Return (x, y) of the center of cell containing provided text 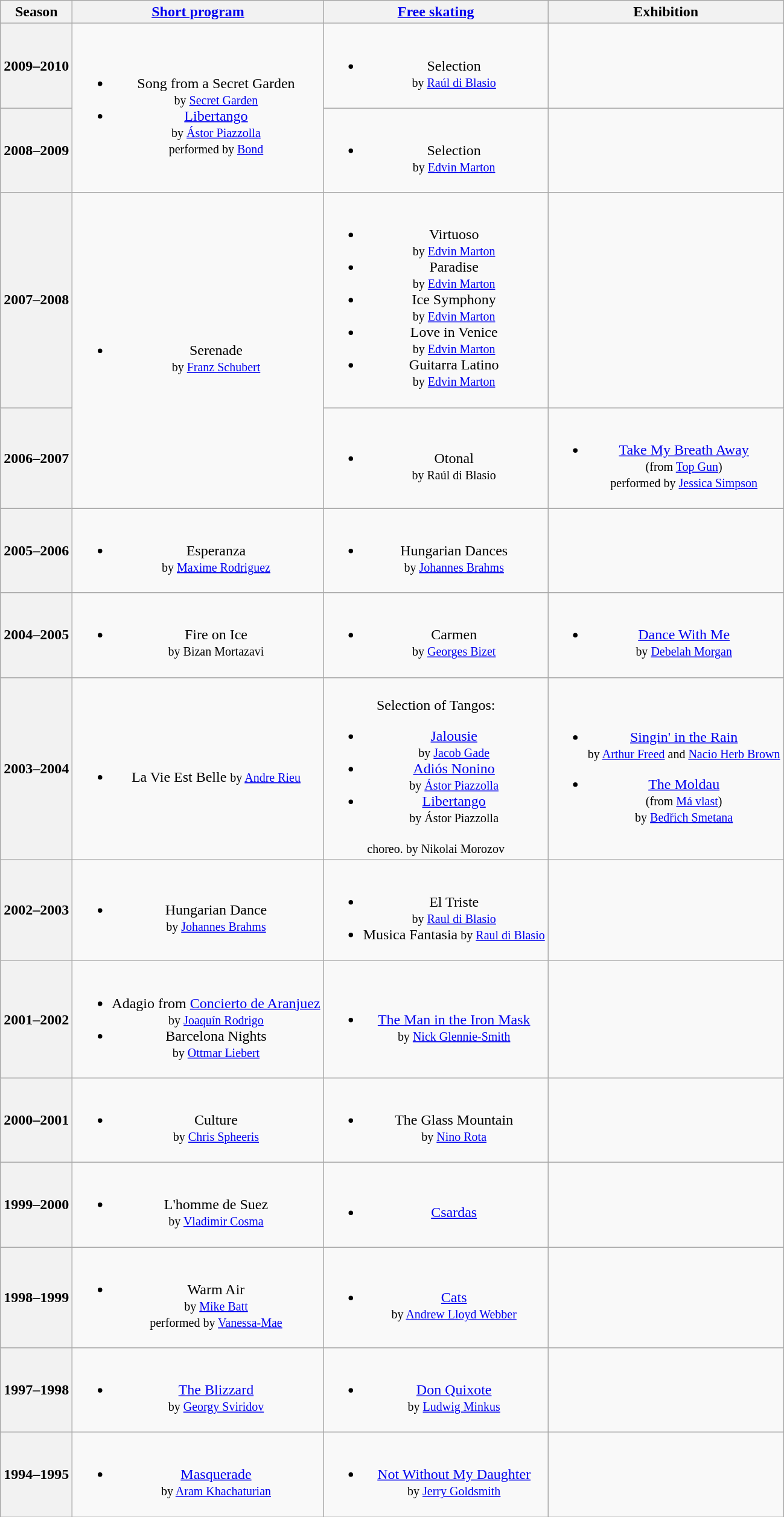
L'homme de Suez by Vladimir Cosma (198, 1204)
Take My Breath Away (from Top Gun) performed by Jessica Simpson (666, 458)
Season (36, 12)
2004–2005 (36, 635)
1999–2000 (36, 1204)
2008–2009 (36, 150)
2007–2008 (36, 300)
Cats by Andrew Lloyd Webber (436, 1298)
Selection by Edvin Marton (436, 150)
1997–1998 (36, 1390)
Selection by Raúl di Blasio (436, 66)
Hungarian Dance by Johannes Brahms (198, 910)
Adagio from Concierto de Aranjuez by Joaquín Rodrigo Barcelona Nights by Ottmar Liebert (198, 1019)
1994–1995 (36, 1475)
Not Without My Daughter by Jerry Goldsmith (436, 1475)
2009–2010 (36, 66)
Masquerade by Aram Khachaturian (198, 1475)
Csardas (436, 1204)
2002–2003 (36, 910)
2003–2004 (36, 768)
Don Quixote by Ludwig Minkus (436, 1390)
Culture by Chris Spheeris (198, 1120)
2000–2001 (36, 1120)
The Man in the Iron Mask by Nick Glennie-Smith (436, 1019)
1998–1999 (36, 1298)
Esperanza by Maxime Rodriguez (198, 551)
2001–2002 (36, 1019)
2005–2006 (36, 551)
Singin' in the Rain by Arthur Freed and Nacio Herb Brown The Moldau (from Má vlast) by Bedřich Smetana (666, 768)
Carmen by Georges Bizet (436, 635)
Serenade by Franz Schubert (198, 350)
2006–2007 (36, 458)
The Glass Mountain by Nino Rota (436, 1120)
Otonal by Raúl di Blasio (436, 458)
Dance With Me by Debelah Morgan (666, 635)
La Vie Est Belle by Andre Rieu (198, 768)
Warm Air by Mike Batt performed by Vanessa-Mae (198, 1298)
Virtuoso by Edvin Marton Paradise by Edvin Marton Ice Symphony by Edvin Marton Love in Venice by Edvin Marton Guitarra Latino by Edvin Marton (436, 300)
Hungarian Dances by Johannes Brahms (436, 551)
El Triste by Raul di Blasio Musica Fantasia by Raul di Blasio (436, 910)
The Blizzard by Georgy Sviridov (198, 1390)
Short program (198, 12)
Free skating (436, 12)
Exhibition (666, 12)
Song from a Secret Garden by Secret Garden Libertango by Ástor Piazzolla performed by Bond (198, 108)
Fire on Ice by Bizan Mortazavi (198, 635)
Selection of Tangos:Jalousie by Jacob Gade Adiós Nonino by Ástor Piazzolla Libertango by Ástor Piazzolla choreo. by Nikolai Morozov (436, 768)
